Identify which cell holds the provided text, then report its (X, Y) central coordinate. 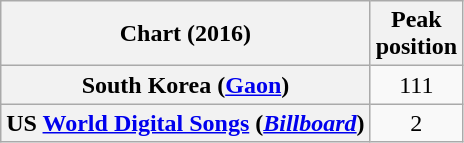
South Korea (Gaon) (186, 85)
Peakposition (416, 34)
2 (416, 123)
111 (416, 85)
US World Digital Songs (Billboard) (186, 123)
Chart (2016) (186, 34)
